Search for the cell housing the specified text and yield its (x, y) center coordinate. 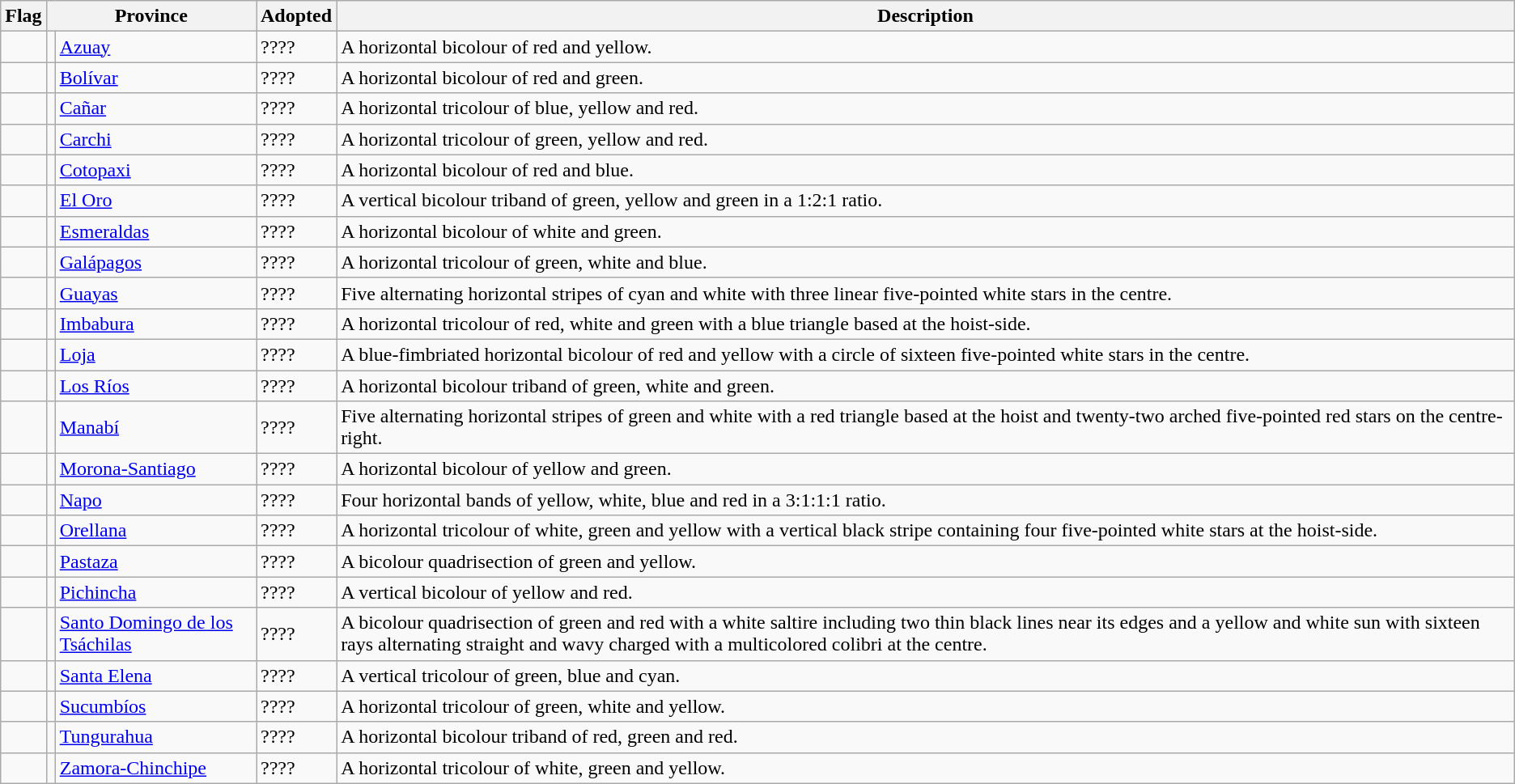
Orellana (155, 531)
Four horizontal bands of yellow, white, blue and red in a 3:1:1:1 ratio. (926, 500)
Bolívar (155, 78)
A horizontal tricolour of green, white and blue. (926, 262)
Imbabura (155, 324)
A horizontal tricolour of green, yellow and red. (926, 139)
Santa Elena (155, 676)
Description (926, 16)
A vertical bicolour triband of green, yellow and green in a 1:2:1 ratio. (926, 201)
Guayas (155, 293)
A horizontal tricolour of green, white and yellow. (926, 706)
A horizontal tricolour of white, green and yellow with a vertical black stripe containing four five-pointed white stars at the hoist-side. (926, 531)
Province (151, 16)
A horizontal bicolour of white and green. (926, 231)
Los Ríos (155, 386)
Sucumbíos (155, 706)
Five alternating horizontal stripes of cyan and white with three linear five-pointed white stars in the centre. (926, 293)
Pastaza (155, 562)
A vertical bicolour of yellow and red. (926, 592)
Loja (155, 354)
Manabí (155, 427)
A horizontal bicolour triband of green, white and green. (926, 386)
Cañar (155, 108)
El Oro (155, 201)
Tungurahua (155, 737)
A vertical tricolour of green, blue and cyan. (926, 676)
Esmeraldas (155, 231)
A horizontal bicolour of red and blue. (926, 170)
Pichincha (155, 592)
A horizontal bicolour of yellow and green. (926, 469)
Azuay (155, 47)
Napo (155, 500)
Morona-Santiago (155, 469)
Flag (23, 16)
Carchi (155, 139)
Galápagos (155, 262)
A horizontal bicolour triband of red, green and red. (926, 737)
Adopted (296, 16)
A horizontal tricolour of blue, yellow and red. (926, 108)
A horizontal bicolour of red and yellow. (926, 47)
A horizontal bicolour of red and green. (926, 78)
Cotopaxi (155, 170)
Santo Domingo de los Tsáchilas (155, 634)
A horizontal tricolour of white, green and yellow. (926, 768)
A bicolour quadrisection of green and yellow. (926, 562)
A horizontal tricolour of red, white and green with a blue triangle based at the hoist-side. (926, 324)
A blue-fimbriated horizontal bicolour of red and yellow with a circle of sixteen five-pointed white stars in the centre. (926, 354)
Zamora-Chinchipe (155, 768)
